Provide the (x, y) coordinate of the cell's center where the given text is located.  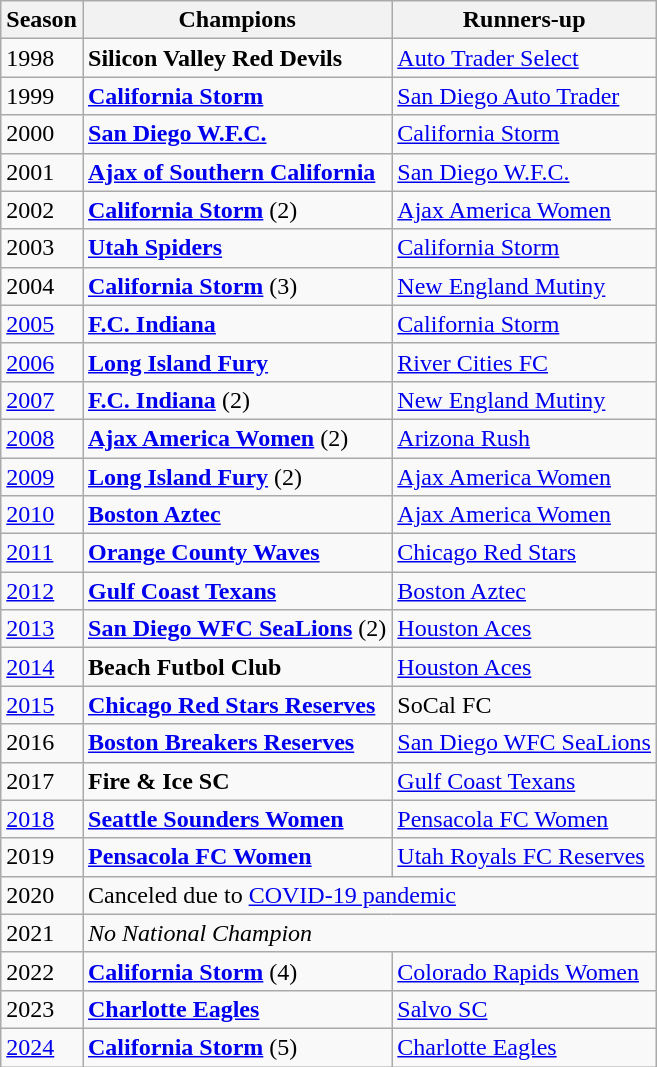
2014 (42, 667)
Long Island Fury (236, 362)
Silicon Valley Red Devils (236, 58)
California Storm (3) (236, 286)
2016 (42, 743)
1999 (42, 96)
California Storm (2) (236, 210)
2021 (42, 933)
Ajax America Women (2) (236, 438)
Seattle Sounders Women (236, 819)
2017 (42, 781)
2009 (42, 477)
Beach Futbol Club (236, 667)
Champions (236, 20)
2007 (42, 400)
F.C. Indiana (2) (236, 400)
No National Champion (369, 933)
2010 (42, 515)
Orange County Waves (236, 553)
F.C. Indiana (236, 324)
Fire & Ice SC (236, 781)
Chicago Red Stars Reserves (236, 705)
1998 (42, 58)
Arizona Rush (524, 438)
2020 (42, 895)
2001 (42, 172)
Long Island Fury (2) (236, 477)
Auto Trader Select (524, 58)
River Cities FC (524, 362)
2019 (42, 857)
Season (42, 20)
2000 (42, 134)
California Storm (5) (236, 1047)
San Diego Auto Trader (524, 96)
Ajax of Southern California (236, 172)
2006 (42, 362)
2011 (42, 553)
San Diego WFC SeaLions (524, 743)
San Diego WFC SeaLions (2) (236, 629)
2002 (42, 210)
Colorado Rapids Women (524, 971)
2008 (42, 438)
2005 (42, 324)
2013 (42, 629)
2015 (42, 705)
Utah Royals FC Reserves (524, 857)
Chicago Red Stars (524, 553)
2023 (42, 1009)
2018 (42, 819)
Utah Spiders (236, 248)
California Storm (4) (236, 971)
2003 (42, 248)
Boston Breakers Reserves (236, 743)
Salvo SC (524, 1009)
Runners-up (524, 20)
2022 (42, 971)
2004 (42, 286)
SoCal FC (524, 705)
2012 (42, 591)
2024 (42, 1047)
Canceled due to COVID-19 pandemic (369, 895)
